Search for the cell housing the specified text and yield its [X, Y] center coordinate. 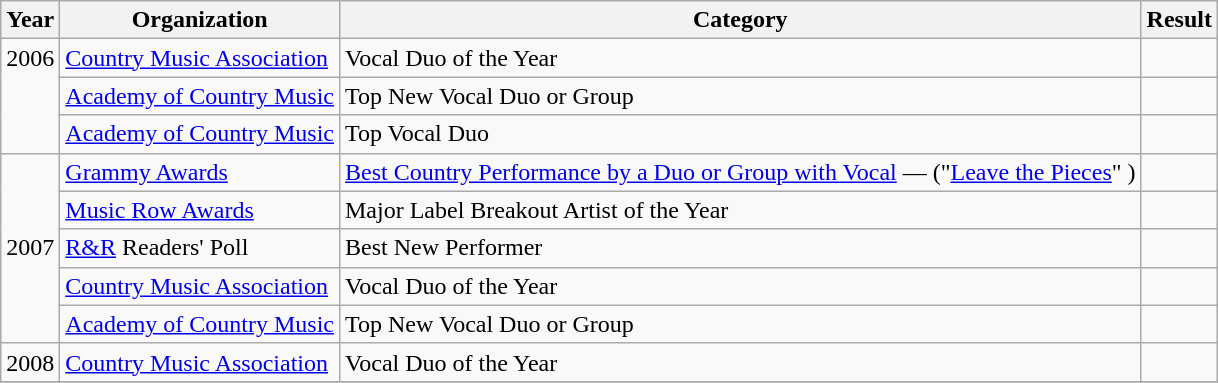
2006 [30, 96]
Major Label Breakout Artist of the Year [740, 210]
R&R Readers' Poll [200, 248]
Category [740, 20]
2008 [30, 362]
2007 [30, 248]
Music Row Awards [200, 210]
Year [30, 20]
Grammy Awards [200, 172]
Organization [200, 20]
Best New Performer [740, 248]
Result [1179, 20]
Top Vocal Duo [740, 134]
Best Country Performance by a Duo or Group with Vocal — ("Leave the Pieces" ) [740, 172]
